Return (x, y) of the center of cell containing provided text 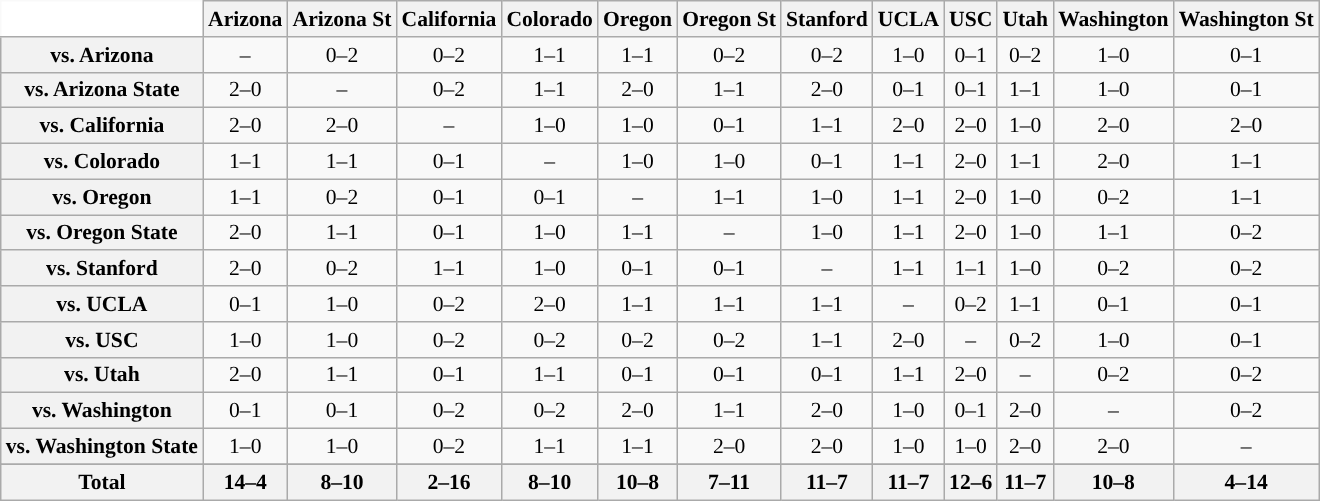
12–6 (970, 482)
vs. Washington State (102, 447)
Oregon (638, 19)
vs. Washington (102, 411)
4–14 (1246, 482)
USC (970, 19)
Stanford (827, 19)
vs. Oregon (102, 197)
vs. Oregon State (102, 233)
vs. California (102, 126)
Total (102, 482)
vs. USC (102, 340)
Colorado (549, 19)
vs. Colorado (102, 162)
Arizona (245, 19)
Oregon St (729, 19)
Utah (1025, 19)
Washington (1114, 19)
14–4 (245, 482)
vs. Arizona State (102, 90)
UCLA (908, 19)
vs. Stanford (102, 269)
vs. Arizona (102, 55)
vs. Utah (102, 375)
7–11 (729, 482)
California (450, 19)
Arizona St (342, 19)
Washington St (1246, 19)
vs. UCLA (102, 304)
2–16 (450, 482)
